Determine the [X, Y] coordinate at the center of the cell enclosing the given text.  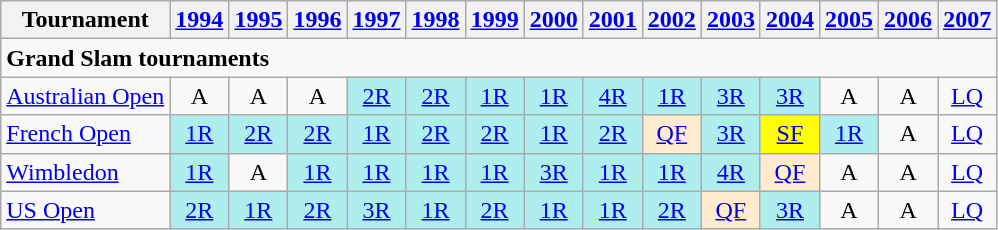
US Open [86, 210]
Grand Slam tournaments [499, 58]
1996 [318, 20]
2006 [908, 20]
2005 [848, 20]
2001 [612, 20]
1999 [494, 20]
Australian Open [86, 96]
2003 [730, 20]
Tournament [86, 20]
1998 [436, 20]
Wimbledon [86, 172]
2004 [790, 20]
1997 [376, 20]
2002 [672, 20]
SF [790, 134]
1995 [258, 20]
French Open [86, 134]
2000 [554, 20]
2007 [968, 20]
1994 [200, 20]
